Return the [x, y] coordinate for the center point of the cell that contains the specified text.  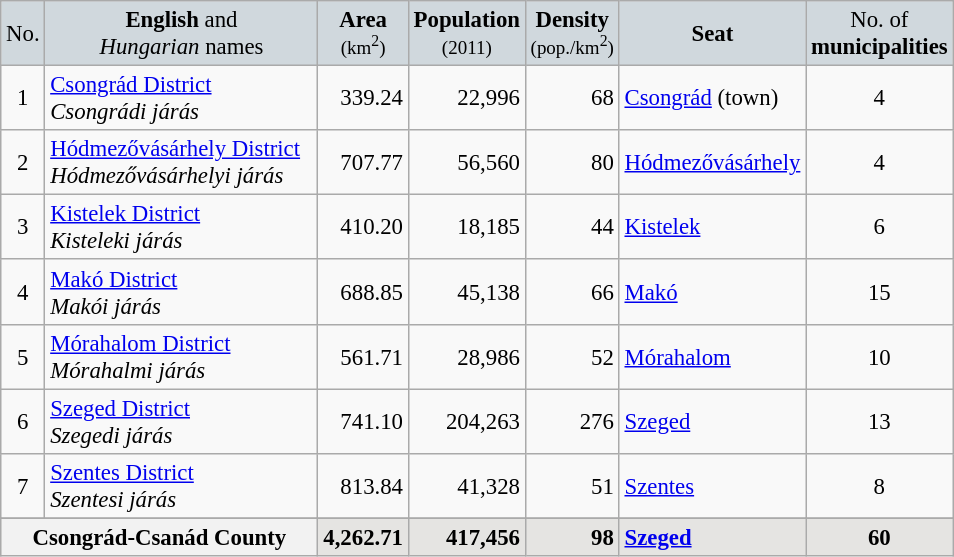
98 [572, 537]
813.84 [363, 486]
13 [880, 422]
Mórahalom [712, 356]
English andHungarian names [182, 34]
276 [572, 422]
Szeged District Szegedi járás [182, 422]
5 [23, 356]
Density (pop./km2) [572, 34]
410.20 [363, 228]
204,263 [466, 422]
Makó District Makói járás [182, 292]
Kistelek District Kisteleki járás [182, 228]
28,986 [466, 356]
22,996 [466, 98]
Mórahalom District Mórahalmi járás [182, 356]
Szentes District Szentesi járás [182, 486]
41,328 [466, 486]
60 [880, 537]
Population (2011) [466, 34]
Kistelek [712, 228]
741.10 [363, 422]
56,560 [466, 162]
45,138 [466, 292]
688.85 [363, 292]
52 [572, 356]
2 [23, 162]
339.24 [363, 98]
Makó [712, 292]
3 [23, 228]
51 [572, 486]
Hódmezővásárhely [712, 162]
7 [23, 486]
Csongrád District Csongrádi járás [182, 98]
1 [23, 98]
18,185 [466, 228]
Hódmezővásárhely District Hódmezővásárhelyi járás [182, 162]
Csongrád (town) [712, 98]
10 [880, 356]
No. ofmunicipalities [880, 34]
66 [572, 292]
Csongrád-Csanád County [160, 537]
417,456 [466, 537]
68 [572, 98]
Seat [712, 34]
707.77 [363, 162]
15 [880, 292]
4,262.71 [363, 537]
561.71 [363, 356]
No. [23, 34]
Area (km2) [363, 34]
Szentes [712, 486]
80 [572, 162]
44 [572, 228]
8 [880, 486]
